Extract the [X, Y] coordinate from the center of the cell holding the provided text.  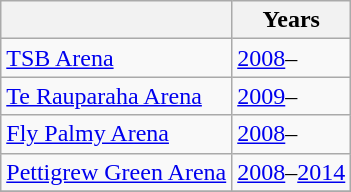
2008–2014 [292, 172]
Te Rauparaha Arena [116, 96]
Fly Palmy Arena [116, 134]
2009– [292, 96]
TSB Arena [116, 58]
Years [292, 20]
Pettigrew Green Arena [116, 172]
